Find where the given text appears and provide that cell's center as (x, y) coordinate. 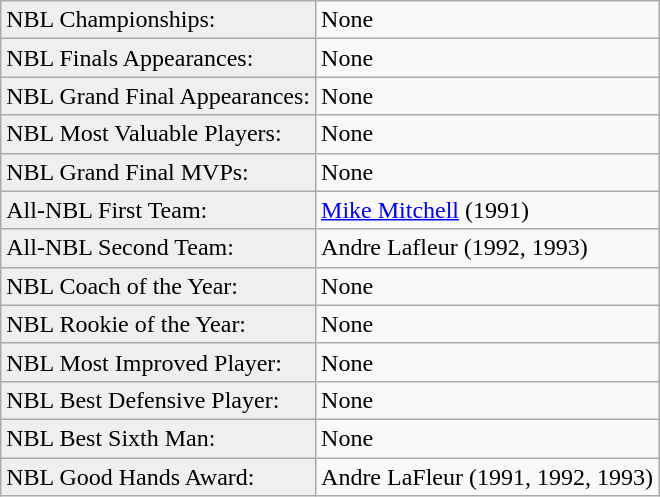
Andre LaFleur (1991, 1992, 1993) (488, 477)
Andre Lafleur (1992, 1993) (488, 248)
Mike Mitchell (1991) (488, 210)
NBL Most Valuable Players: (158, 134)
NBL Grand Final MVPs: (158, 172)
NBL Championships: (158, 20)
NBL Coach of the Year: (158, 286)
NBL Rookie of the Year: (158, 324)
All-NBL First Team: (158, 210)
NBL Finals Appearances: (158, 58)
NBL Grand Final Appearances: (158, 96)
NBL Good Hands Award: (158, 477)
NBL Best Defensive Player: (158, 400)
NBL Most Improved Player: (158, 362)
All-NBL Second Team: (158, 248)
NBL Best Sixth Man: (158, 438)
